From the cell containing the given text, extract its center point as [X, Y] coordinate. 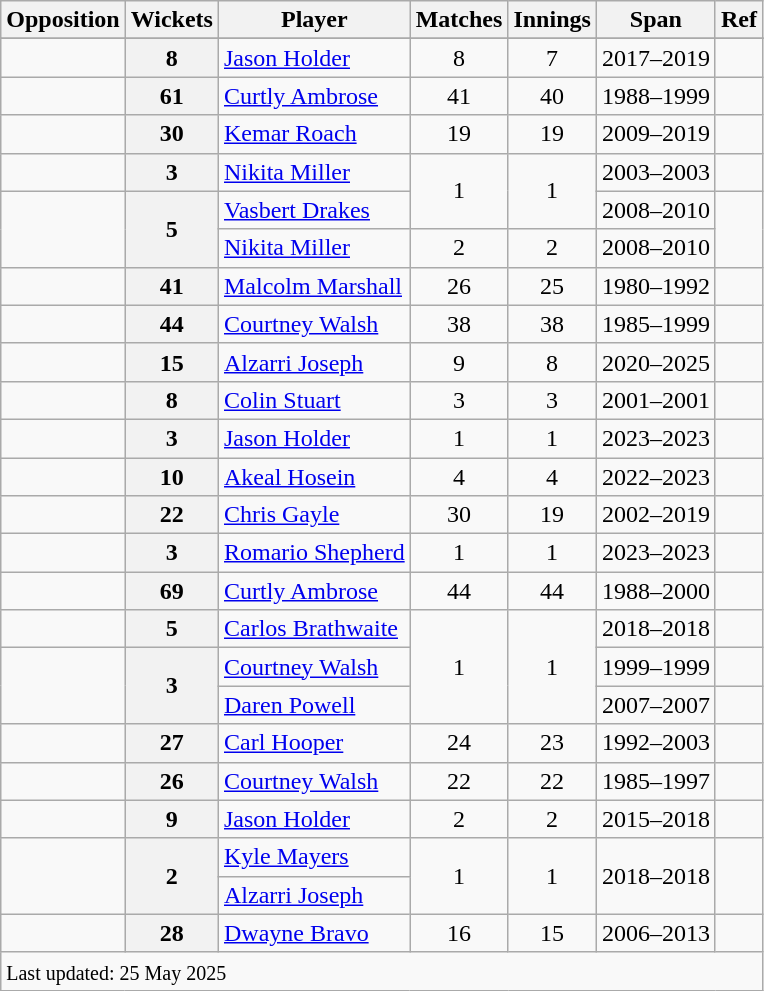
Last updated: 25 May 2025 [382, 971]
Ref [738, 20]
25 [552, 286]
Kemar Roach [314, 134]
2002–2019 [656, 515]
2007–2007 [656, 705]
2001–2001 [656, 400]
Akeal Hosein [314, 477]
Wickets [172, 20]
1980–1992 [656, 286]
Chris Gayle [314, 515]
23 [552, 743]
16 [459, 933]
1985–1997 [656, 781]
1985–1999 [656, 324]
1988–1999 [656, 96]
Player [314, 20]
2020–2025 [656, 362]
Dwayne Bravo [314, 933]
Matches [459, 20]
40 [552, 96]
Malcolm Marshall [314, 286]
1992–2003 [656, 743]
1988–2000 [656, 591]
2003–2003 [656, 172]
27 [172, 743]
2017–2019 [656, 58]
24 [459, 743]
Vasbert Drakes [314, 210]
2022–2023 [656, 477]
2009–2019 [656, 134]
10 [172, 477]
Colin Stuart [314, 400]
28 [172, 933]
61 [172, 96]
Kyle Mayers [314, 857]
2006–2013 [656, 933]
Romario Shepherd [314, 553]
2015–2018 [656, 819]
7 [552, 58]
Carl Hooper [314, 743]
1999–1999 [656, 667]
Span [656, 20]
Carlos Brathwaite [314, 629]
69 [172, 591]
Innings [552, 20]
Daren Powell [314, 705]
Opposition [63, 20]
